From the cell containing the given text, extract its center point as [x, y] coordinate. 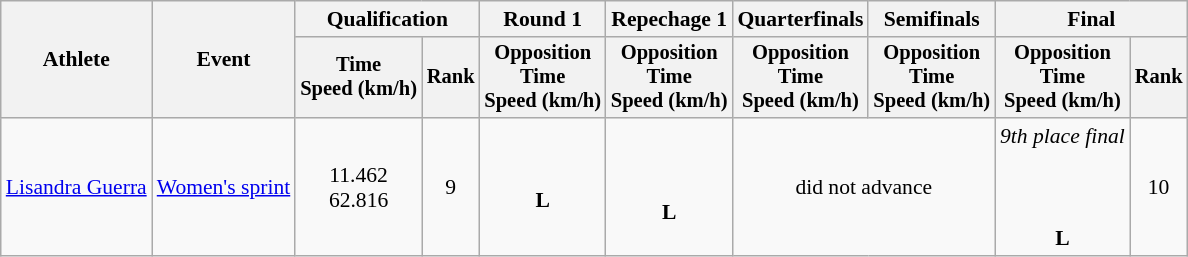
Quarterfinals [800, 19]
9 [451, 187]
did not advance [864, 187]
Final [1091, 19]
Event [224, 60]
Semifinals [932, 19]
Athlete [76, 60]
Round 1 [542, 19]
11.46262.816 [358, 187]
Lisandra Guerra [76, 187]
10 [1159, 187]
9th place finalL [1062, 187]
Qualification [387, 19]
Repechage 1 [670, 19]
TimeSpeed (km/h) [358, 78]
Women's sprint [224, 187]
